Scan for the cell matching the given text and deliver its (x, y) coordinate at center. 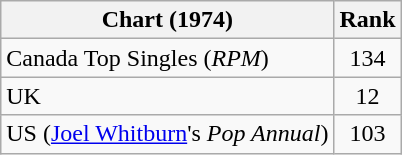
Chart (1974) (168, 20)
103 (368, 134)
134 (368, 58)
Canada Top Singles (RPM) (168, 58)
US (Joel Whitburn's Pop Annual) (168, 134)
Rank (368, 20)
UK (168, 96)
12 (368, 96)
